Search for the cell housing the specified text and yield its (x, y) center coordinate. 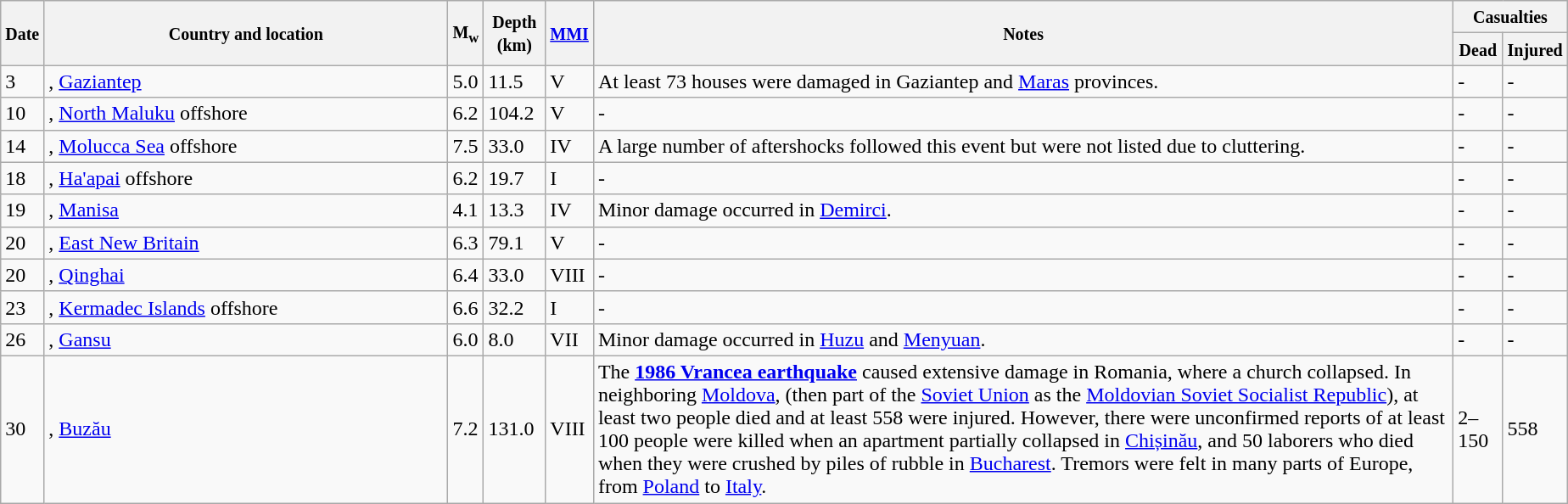
VII (570, 339)
, North Maluku offshore (246, 114)
131.0 (514, 429)
32.2 (514, 307)
Casualties (1510, 17)
At least 73 houses were damaged in Gaziantep and Maras provinces. (1023, 81)
558 (1535, 429)
5.0 (466, 81)
4.1 (466, 210)
Minor damage occurred in Demirci. (1023, 210)
6.6 (466, 307)
, Buzău (246, 429)
3 (22, 81)
Mw (466, 33)
2–150 (1478, 429)
Injured (1535, 49)
7.2 (466, 429)
, Manisa (246, 210)
11.5 (514, 81)
Notes (1023, 33)
, Qinghai (246, 275)
, Gaziantep (246, 81)
Minor damage occurred in Huzu and Menyuan. (1023, 339)
, Gansu (246, 339)
26 (22, 339)
Date (22, 33)
7.5 (466, 146)
8.0 (514, 339)
, Ha'apai offshore (246, 178)
Country and location (246, 33)
, Kermadec Islands offshore (246, 307)
23 (22, 307)
6.0 (466, 339)
104.2 (514, 114)
, Molucca Sea offshore (246, 146)
A large number of aftershocks followed this event but were not listed due to cluttering. (1023, 146)
79.1 (514, 243)
Depth (km) (514, 33)
6.4 (466, 275)
, East New Britain (246, 243)
30 (22, 429)
13.3 (514, 210)
6.3 (466, 243)
10 (22, 114)
18 (22, 178)
14 (22, 146)
MMI (570, 33)
19.7 (514, 178)
19 (22, 210)
Dead (1478, 49)
